Return the [X, Y] coordinate for the center point of the cell that contains the specified text.  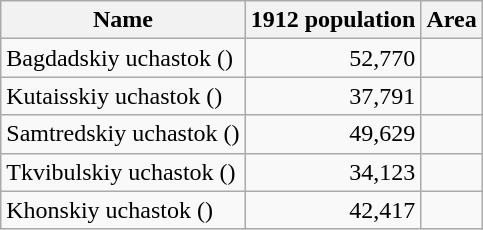
37,791 [333, 96]
52,770 [333, 58]
34,123 [333, 172]
42,417 [333, 210]
Name [123, 20]
Bagdadskiy uchastok () [123, 58]
Area [452, 20]
Kutaisskiy uchastok () [123, 96]
Tkvibulskiy uchastok () [123, 172]
1912 population [333, 20]
49,629 [333, 134]
Samtredskiy uchastok () [123, 134]
Khonskiy uchastok () [123, 210]
